Capture the cell that displays the provided text and extract its [X, Y] central coordinate. 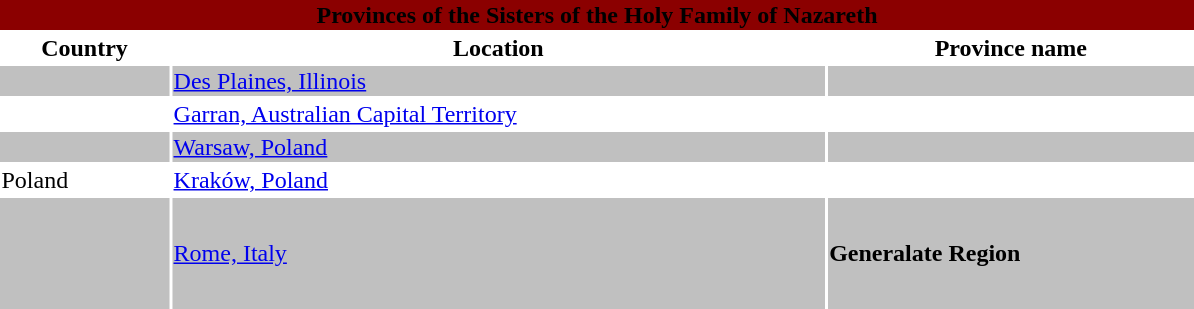
Location [498, 48]
Provinces of the Sisters of the Holy Family of Nazareth [597, 15]
Garran, Australian Capital Territory [498, 114]
Province name [1011, 48]
Warsaw, Poland [498, 147]
Des Plaines, Illinois [498, 81]
Generalate Region [1011, 254]
Country [84, 48]
Kraków, Poland [498, 180]
Poland [84, 180]
Rome, Italy [498, 254]
